Output the (x, y) coordinate of the center of the cell containing the given text.  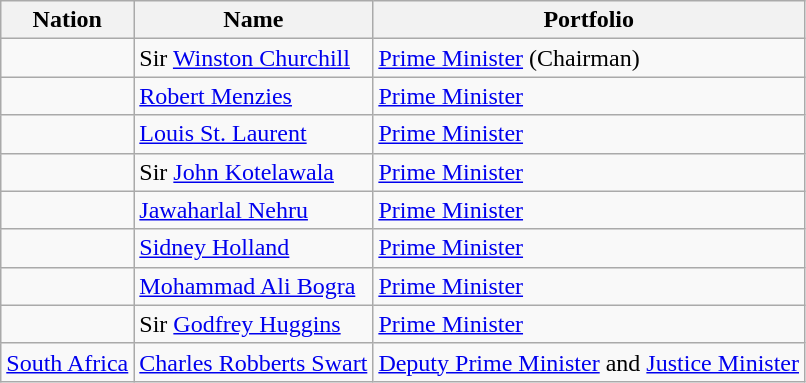
Nation (68, 20)
Sidney Holland (254, 248)
Louis St. Laurent (254, 134)
Portfolio (589, 20)
Deputy Prime Minister and Justice Minister (589, 362)
Name (254, 20)
Jawaharlal Nehru (254, 210)
Charles Robberts Swart (254, 362)
Sir John Kotelawala (254, 172)
Sir Winston Churchill (254, 58)
Sir Godfrey Huggins (254, 324)
South Africa (68, 362)
Robert Menzies (254, 96)
Mohammad Ali Bogra (254, 286)
Prime Minister (Chairman) (589, 58)
